Capture the cell that displays the provided text and extract its (X, Y) central coordinate. 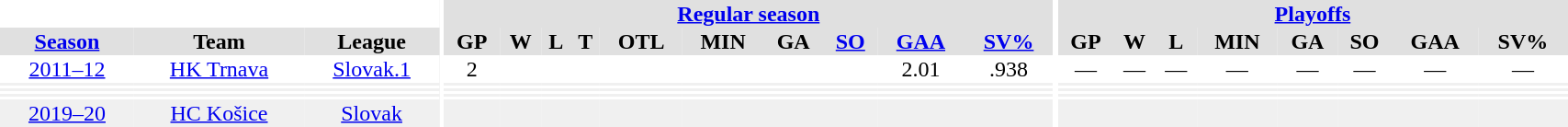
HC Košice (219, 113)
Regular season (748, 14)
Slovak (371, 113)
OTL (641, 41)
2 (472, 69)
2011–12 (67, 69)
Slovak.1 (371, 69)
Team (219, 41)
2.01 (920, 69)
League (371, 41)
T (585, 41)
.938 (1009, 69)
Playoffs (1312, 14)
HK Trnava (219, 69)
2019–20 (67, 113)
Season (67, 41)
